Return the [X, Y] coordinate for the center point of the cell that contains the specified text.  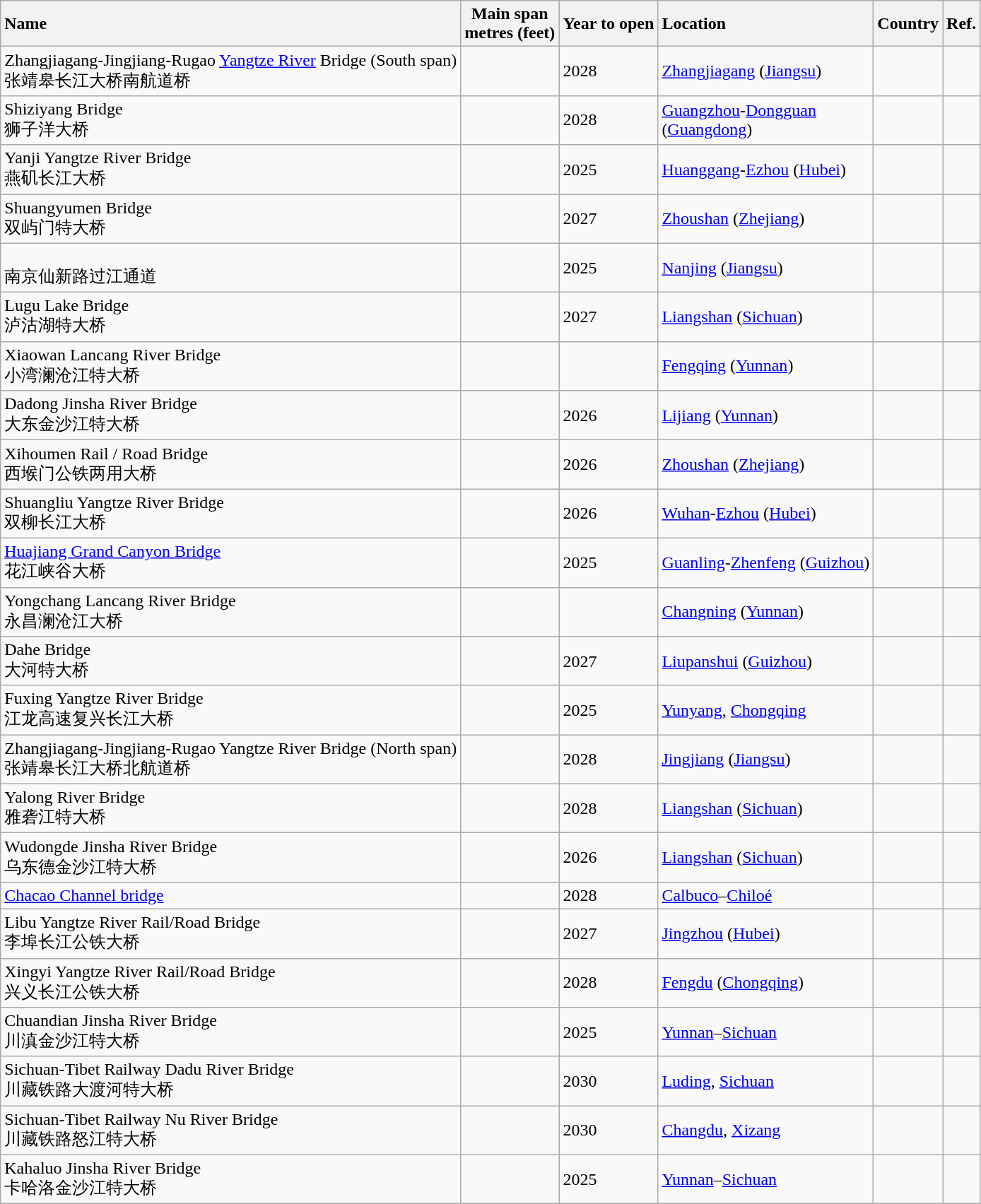
Sichuan-Tibet Railway Nu River Bridge川藏铁路怒江特大桥 [230, 1131]
Jingjiang (Jiangsu) [766, 760]
Location [766, 24]
Wuhan-Ezhou (Hubei) [766, 514]
Chuandian Jinsha River Bridge川滇金沙江特大桥 [230, 1032]
Changdu, Xizang [766, 1131]
Country [908, 24]
Huajiang Grand Canyon Bridge花江峡谷大桥 [230, 562]
Main spanmetres (feet) [510, 24]
Kahaluo Jinsha River Bridge卡哈洛金沙江特大桥 [230, 1179]
Changning (Yunnan) [766, 612]
Lugu Lake Bridge泸沽湖特大桥 [230, 317]
Shiziyang Bridge狮子洋大桥 [230, 120]
Ref. [961, 24]
Guanling-Zhenfeng (Guizhou) [766, 562]
Libu Yangtze River Rail/Road Bridge李埠长江公铁大桥 [230, 933]
Dahe Bridge大河特大桥 [230, 661]
Yanji Yangtze River Bridge燕矶长江大桥 [230, 170]
Nanjing (Jiangsu) [766, 268]
Xihoumen Rail / Road Bridge西堠门公铁两用大桥 [230, 464]
Huanggang-Ezhou (Hubei) [766, 170]
Jingzhou (Hubei) [766, 933]
Zhangjiagang-Jingjiang-Rugao Yangtze River Bridge (South span)张靖皋长江大桥南航道桥 [230, 71]
Lijiang (Yunnan) [766, 415]
Fuxing Yangtze River Bridge江龙高速复兴长江大桥 [230, 710]
Fengdu (Chongqing) [766, 983]
Guangzhou-Dongguan(Guangdong) [766, 120]
Year to open [609, 24]
Zhangjiagang-Jingjiang-Rugao Yangtze River Bridge (North span)张靖皋长江大桥北航道桥 [230, 760]
Luding, Sichuan [766, 1081]
Xingyi Yangtze River Rail/Road Bridge兴义长江公铁大桥 [230, 983]
南京仙新路过江通道 [230, 268]
Wudongde Jinsha River Bridge乌东德金沙江特大桥 [230, 858]
Fengqing (Yunnan) [766, 366]
Zhangjiagang (Jiangsu) [766, 71]
Calbuco–Chiloé [766, 895]
Yalong River Bridge雅砻江特大桥 [230, 808]
Xiaowan Lancang River Bridge小湾澜沧江特大桥 [230, 366]
Liupanshui (Guizhou) [766, 661]
Shuangyumen Bridge双屿门特大桥 [230, 218]
Chacao Channel bridge [230, 895]
Sichuan-Tibet Railway Dadu River Bridge川藏铁路大渡河特大桥 [230, 1081]
Yongchang Lancang River Bridge永昌澜沧江大桥 [230, 612]
Yunyang, Chongqing [766, 710]
Dadong Jinsha River Bridge大东金沙江特大桥 [230, 415]
Shuangliu Yangtze River Bridge双柳长江大桥 [230, 514]
Name [230, 24]
